Return [X, Y] of the center of cell containing provided text 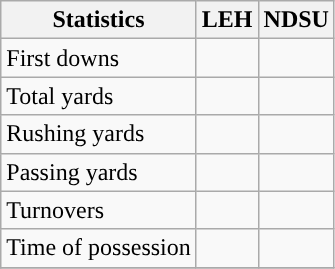
NDSU [296, 20]
Total yards [99, 96]
Time of possession [99, 248]
Passing yards [99, 172]
Rushing yards [99, 134]
Statistics [99, 20]
First downs [99, 58]
LEH [227, 20]
Turnovers [99, 210]
